Provide the (x, y) coordinate of the cell's center where the given text is located.  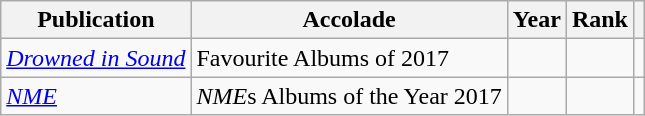
Publication (96, 20)
NME (96, 96)
Favourite Albums of 2017 (349, 58)
Rank (600, 20)
Accolade (349, 20)
NMEs Albums of the Year 2017 (349, 96)
Drowned in Sound (96, 58)
Year (536, 20)
